Extract the [X, Y] coordinate from the center of the cell holding the provided text.  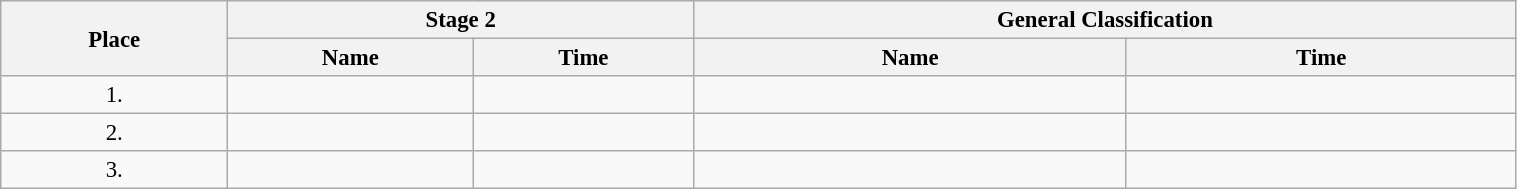
1. [114, 95]
General Classification [1105, 20]
Stage 2 [461, 20]
Place [114, 38]
2. [114, 133]
3. [114, 170]
